Return [x, y] of the center of cell containing provided text 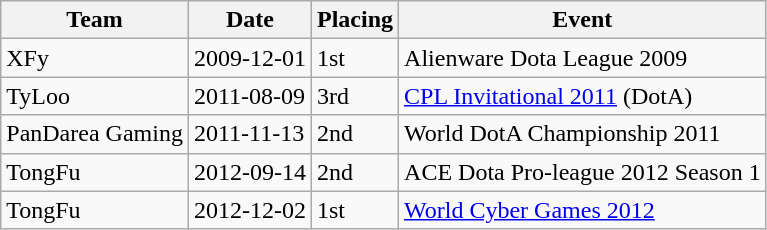
World DotA Championship 2011 [583, 134]
Placing [354, 20]
XFy [95, 58]
Date [250, 20]
CPL Invitational 2011 (DotA) [583, 96]
Team [95, 20]
2009-12-01 [250, 58]
Event [583, 20]
Alienware Dota League 2009 [583, 58]
PanDarea Gaming [95, 134]
TyLoo [95, 96]
2011-08-09 [250, 96]
2011-11-13 [250, 134]
2012-12-02 [250, 210]
World Cyber Games 2012 [583, 210]
ACE Dota Pro-league 2012 Season 1 [583, 172]
3rd [354, 96]
2012-09-14 [250, 172]
